Capture the cell that displays the provided text and extract its [x, y] central coordinate. 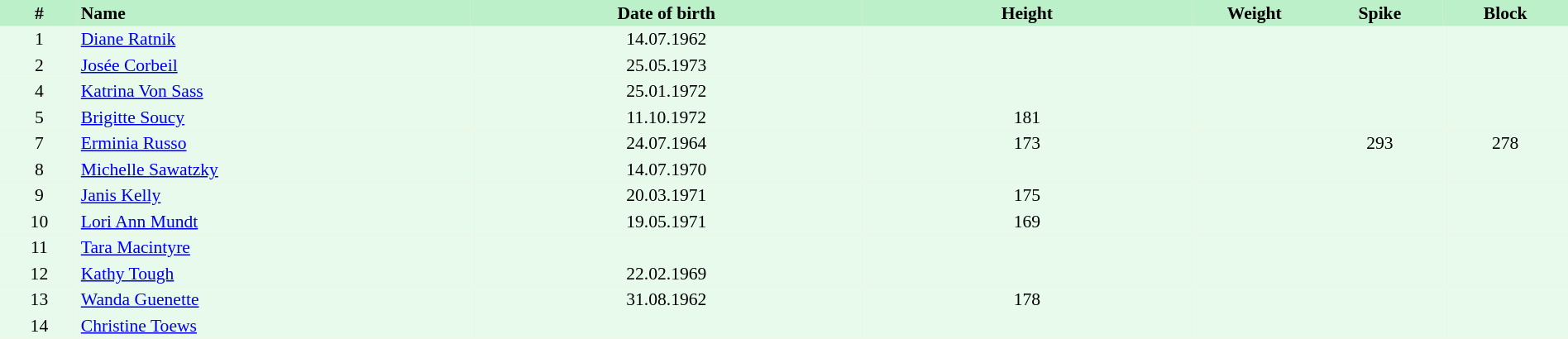
1 [40, 40]
Height [1027, 13]
14.07.1962 [667, 40]
12 [40, 274]
11 [40, 248]
293 [1380, 144]
31.08.1962 [667, 299]
173 [1027, 144]
5 [40, 117]
8 [40, 169]
7 [40, 144]
19.05.1971 [667, 222]
169 [1027, 222]
4 [40, 91]
13 [40, 299]
Date of birth [667, 13]
Brigitte Soucy [275, 117]
Michelle Sawatzky [275, 169]
Block [1505, 13]
11.10.1972 [667, 117]
Kathy Tough [275, 274]
Katrina Von Sass [275, 91]
14.07.1970 [667, 169]
278 [1505, 144]
2 [40, 65]
175 [1027, 195]
10 [40, 222]
Name [275, 13]
25.05.1973 [667, 65]
Wanda Guenette [275, 299]
178 [1027, 299]
20.03.1971 [667, 195]
# [40, 13]
25.01.1972 [667, 91]
Diane Ratnik [275, 40]
Erminia Russo [275, 144]
14 [40, 326]
Christine Toews [275, 326]
181 [1027, 117]
Spike [1380, 13]
Janis Kelly [275, 195]
24.07.1964 [667, 144]
9 [40, 195]
Tara Macintyre [275, 248]
22.02.1969 [667, 274]
Lori Ann Mundt [275, 222]
Weight [1255, 13]
Josée Corbeil [275, 65]
